Pinpoint the cell where the given text exists, returning its [x, y] midpoint coordinate. 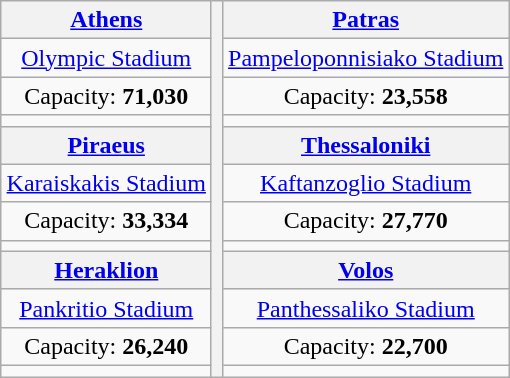
Pankritio Stadium [106, 308]
Capacity: 71,030 [106, 96]
Capacity: 23,558 [366, 96]
Capacity: 27,770 [366, 221]
Athens [106, 20]
Capacity: 22,700 [366, 346]
Pampeloponnisiako Stadium [366, 58]
Olympic Stadium [106, 58]
Panthessaliko Stadium [366, 308]
Kaftanzoglio Stadium [366, 183]
Patras [366, 20]
Thessaloniki [366, 145]
Capacity: 33,334 [106, 221]
Volos [366, 270]
Karaiskakis Stadium [106, 183]
Heraklion [106, 270]
Piraeus [106, 145]
Capacity: 26,240 [106, 346]
